Detect which cell encompasses the target text, then output its [X, Y] center coordinate. 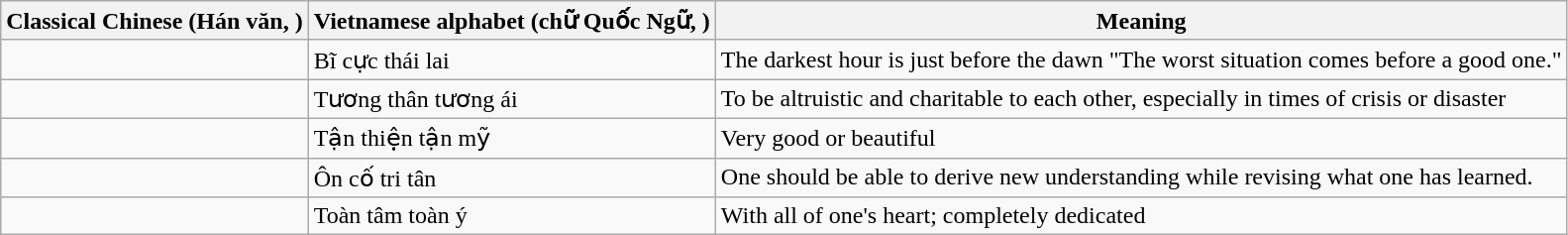
Bĩ cực thái lai [511, 59]
Vietnamese alphabet (chữ Quốc Ngữ, ) [511, 21]
Very good or beautiful [1141, 138]
Ôn cố tri tân [511, 177]
With all of one's heart; completely dedicated [1141, 216]
Toàn tâm toàn ý [511, 216]
To be altruistic and charitable to each other, especially in times of crisis or disaster [1141, 99]
Classical Chinese (Hán văn, ) [155, 21]
One should be able to derive new understanding while revising what one has learned. [1141, 177]
Meaning [1141, 21]
Tương thân tương ái [511, 99]
Tận thiện tận mỹ [511, 138]
The darkest hour is just before the dawn "The worst situation comes before a good one." [1141, 59]
